From the cell containing the given text, extract its center point as (x, y) coordinate. 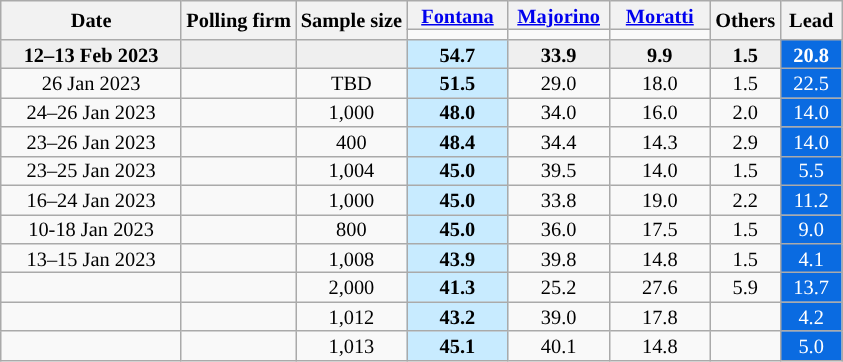
5.5 (811, 170)
24–26 Jan 2023 (92, 112)
25.2 (558, 286)
39.0 (558, 316)
18.0 (660, 82)
45.1 (458, 346)
5.0 (811, 346)
48.0 (458, 112)
2.2 (745, 200)
5.9 (745, 286)
33.8 (558, 200)
13–15 Jan 2023 (92, 258)
TBD (352, 82)
Sample size (352, 20)
9.9 (660, 54)
36.0 (558, 228)
17.8 (660, 316)
10-18 Jan 2023 (92, 228)
Lead (811, 20)
39.5 (558, 170)
2.9 (745, 142)
800 (352, 228)
4.1 (811, 258)
Moratti (660, 14)
1,008 (352, 258)
14.3 (660, 142)
41.3 (458, 286)
9.0 (811, 228)
2.0 (745, 112)
29.0 (558, 82)
40.1 (558, 346)
1,012 (352, 316)
Fontana (458, 14)
54.7 (458, 54)
22.5 (811, 82)
17.5 (660, 228)
20.8 (811, 54)
13.7 (811, 286)
11.2 (811, 200)
1,013 (352, 346)
16–24 Jan 2023 (92, 200)
48.4 (458, 142)
26 Jan 2023 (92, 82)
43.9 (458, 258)
2,000 (352, 286)
1,004 (352, 170)
39.8 (558, 258)
23–25 Jan 2023 (92, 170)
Others (745, 20)
23–26 Jan 2023 (92, 142)
33.9 (558, 54)
34.4 (558, 142)
Majorino (558, 14)
16.0 (660, 112)
4.2 (811, 316)
27.6 (660, 286)
51.5 (458, 82)
19.0 (660, 200)
34.0 (558, 112)
Date (92, 20)
400 (352, 142)
Polling firm (238, 20)
12–13 Feb 2023 (92, 54)
43.2 (458, 316)
